From the cell containing the given text, extract its center point as [X, Y] coordinate. 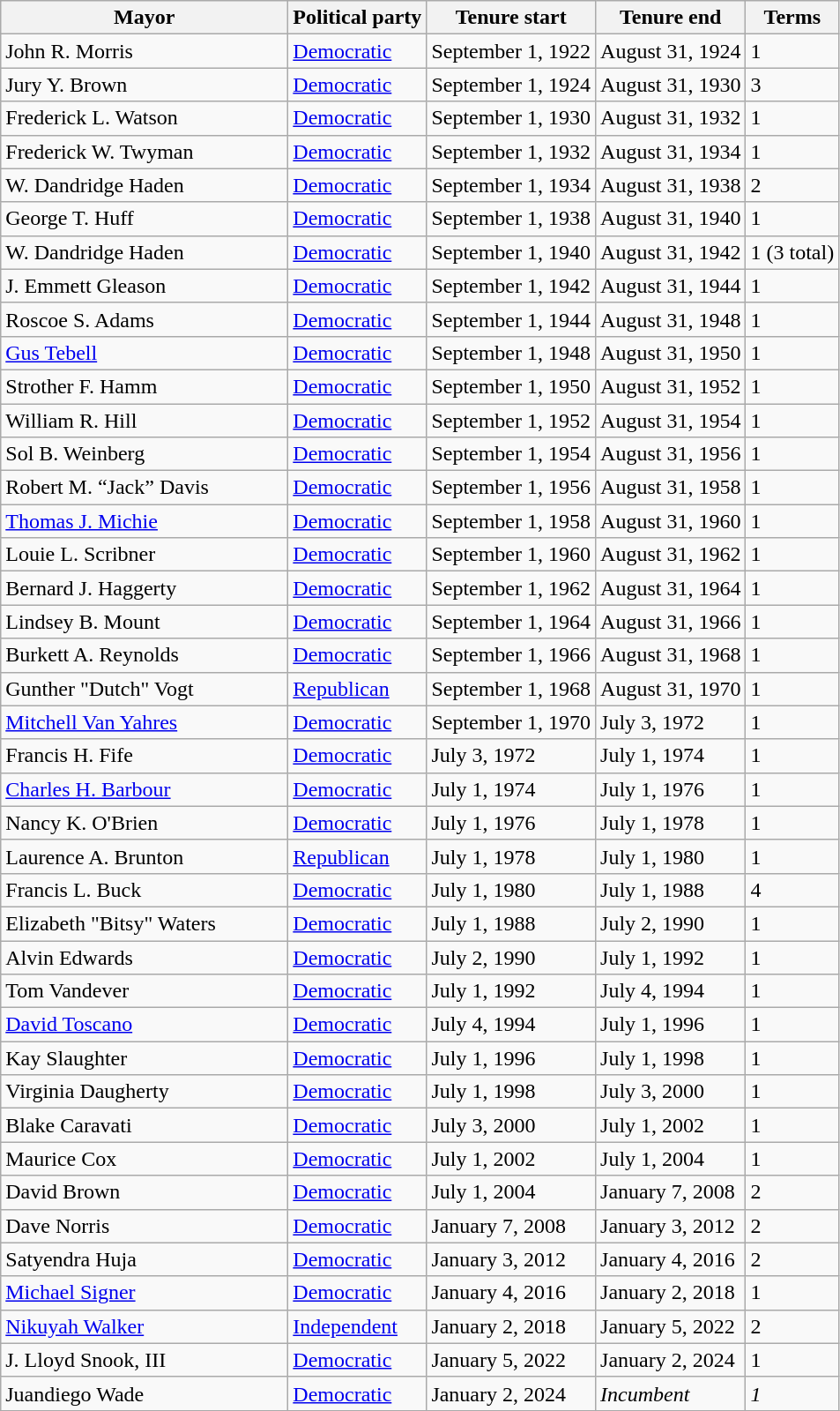
August 31, 1924 [671, 51]
Nikuyah Walker [145, 1326]
Juandiego Wade [145, 1393]
J. Lloyd Snook, III [145, 1360]
September 1, 1950 [511, 386]
William R. Hill [145, 421]
August 31, 1966 [671, 622]
David Brown [145, 1192]
Kay Slaughter [145, 1058]
Robert M. “Jack” Davis [145, 488]
August 31, 1958 [671, 488]
Frederick W. Twyman [145, 152]
September 1, 1966 [511, 655]
Francis L. Buck [145, 890]
September 1, 1970 [511, 722]
Francis H. Fife [145, 756]
David Toscano [145, 1025]
September 1, 1962 [511, 588]
Lindsey B. Mount [145, 622]
September 1, 1948 [511, 353]
Nancy K. O'Brien [145, 823]
Satyendra Huja [145, 1259]
Tom Vandever [145, 991]
August 31, 1948 [671, 319]
Tenure end [671, 18]
Strother F. Hamm [145, 386]
August 31, 1932 [671, 118]
Thomas J. Michie [145, 521]
3 [792, 85]
August 31, 1940 [671, 219]
September 1, 1934 [511, 185]
September 1, 1940 [511, 252]
Mitchell Van Yahres [145, 722]
September 1, 1958 [511, 521]
August 31, 1944 [671, 286]
September 1, 1922 [511, 51]
September 1, 1924 [511, 85]
1 (3 total) [792, 252]
August 31, 1950 [671, 353]
August 31, 1952 [671, 386]
Gus Tebell [145, 353]
August 31, 1964 [671, 588]
Blake Caravati [145, 1125]
Bernard J. Haggerty [145, 588]
September 1, 1952 [511, 421]
Jury Y. Brown [145, 85]
Political party [358, 18]
Roscoe S. Adams [145, 319]
September 1, 1932 [511, 152]
Independent [358, 1326]
August 31, 1930 [671, 85]
Laurence A. Brunton [145, 856]
4 [792, 890]
August 31, 1970 [671, 689]
August 31, 1938 [671, 185]
Louie L. Scribner [145, 555]
Charles H. Barbour [145, 789]
Burkett A. Reynolds [145, 655]
August 31, 1956 [671, 454]
September 1, 1964 [511, 622]
August 31, 1942 [671, 252]
Mayor [145, 18]
September 1, 1944 [511, 319]
Terms [792, 18]
Maurice Cox [145, 1159]
August 31, 1954 [671, 421]
August 31, 1960 [671, 521]
September 1, 1968 [511, 689]
George T. Huff [145, 219]
Michael Signer [145, 1293]
Virginia Daugherty [145, 1092]
September 1, 1960 [511, 555]
September 1, 1938 [511, 219]
J. Emmett Gleason [145, 286]
September 1, 1942 [511, 286]
September 1, 1930 [511, 118]
Elizabeth "Bitsy" Waters [145, 923]
August 31, 1968 [671, 655]
Incumbent [671, 1393]
September 1, 1954 [511, 454]
August 31, 1934 [671, 152]
John R. Morris [145, 51]
Tenure start [511, 18]
Dave Norris [145, 1226]
September 1, 1956 [511, 488]
Alvin Edwards [145, 957]
Sol B. Weinberg [145, 454]
Gunther "Dutch" Vogt [145, 689]
Frederick L. Watson [145, 118]
August 31, 1962 [671, 555]
